Scan for the cell matching the given text and deliver its (X, Y) coordinate at center. 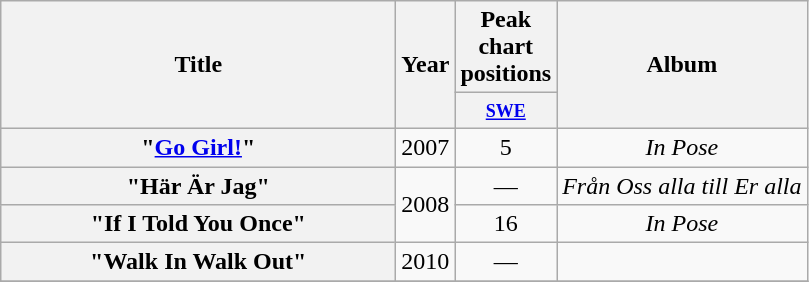
2008 (426, 204)
Year (426, 65)
"Walk In Walk Out" (198, 262)
SWE (506, 111)
Title (198, 65)
Album (682, 65)
Peak chart positions (506, 47)
"Här Är Jag" (198, 185)
Från Oss alla till Er alla (682, 185)
2010 (426, 262)
"Go Girl!" (198, 147)
16 (506, 224)
"If I Told You Once" (198, 224)
5 (506, 147)
2007 (426, 147)
